Determine the [X, Y] coordinate at the center of the cell enclosing the given text.  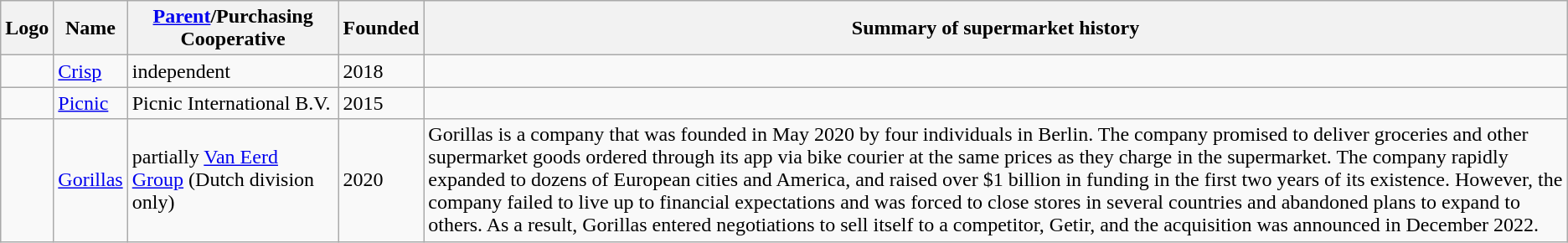
Crisp [90, 71]
2020 [381, 180]
Picnic International B.V. [233, 103]
Picnic [90, 103]
2018 [381, 71]
2015 [381, 103]
partially Van Eerd Group (Dutch division only) [233, 180]
Founded [381, 28]
Logo [27, 28]
independent [233, 71]
Name [90, 28]
Parent/Purchasing Cooperative [233, 28]
Gorillas [90, 180]
Summary of supermarket history [995, 28]
